Extract the (x, y) coordinate from the center of the cell holding the provided text.  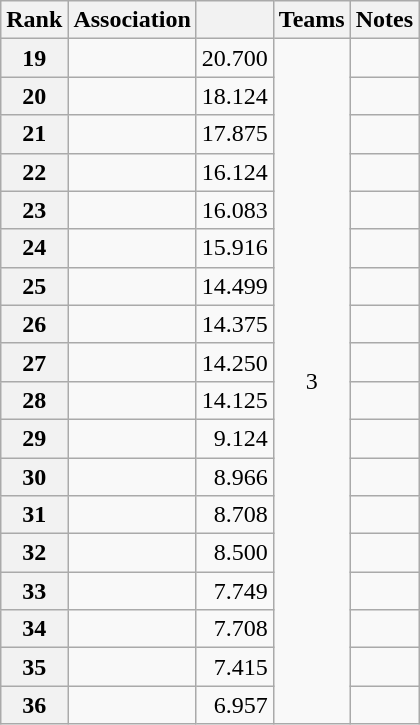
14.250 (234, 362)
20 (34, 96)
33 (34, 591)
17.875 (234, 134)
16.124 (234, 172)
25 (34, 286)
18.124 (234, 96)
23 (34, 210)
Notes (384, 20)
31 (34, 515)
35 (34, 667)
Association (132, 20)
8.966 (234, 477)
26 (34, 324)
8.708 (234, 515)
7.708 (234, 629)
19 (34, 58)
27 (34, 362)
16.083 (234, 210)
30 (34, 477)
7.415 (234, 667)
14.375 (234, 324)
15.916 (234, 248)
28 (34, 400)
20.700 (234, 58)
14.499 (234, 286)
7.749 (234, 591)
32 (34, 553)
22 (34, 172)
14.125 (234, 400)
3 (312, 382)
34 (34, 629)
Rank (34, 20)
Teams (312, 20)
29 (34, 438)
21 (34, 134)
36 (34, 705)
24 (34, 248)
8.500 (234, 553)
6.957 (234, 705)
9.124 (234, 438)
